Determine the [X, Y] coordinate at the center of the cell enclosing the given text.  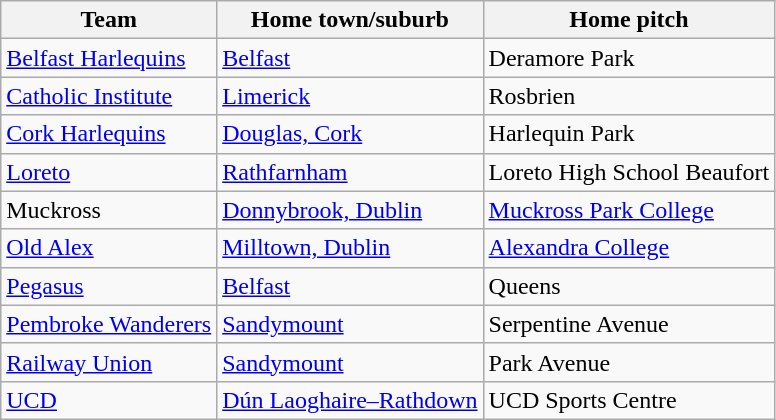
Loreto High School Beaufort [629, 172]
Pegasus [109, 286]
UCD Sports Centre [629, 400]
Home town/suburb [350, 20]
Park Avenue [629, 362]
Old Alex [109, 248]
Douglas, Cork [350, 134]
Milltown, Dublin [350, 248]
Railway Union [109, 362]
Queens [629, 286]
Limerick [350, 96]
Alexandra College [629, 248]
Muckross [109, 210]
Loreto [109, 172]
Donnybrook, Dublin [350, 210]
Rosbrien [629, 96]
Catholic Institute [109, 96]
Dún Laoghaire–Rathdown [350, 400]
Belfast Harlequins [109, 58]
Muckross Park College [629, 210]
Harlequin Park [629, 134]
Deramore Park [629, 58]
Team [109, 20]
Cork Harlequins [109, 134]
UCD [109, 400]
Rathfarnham [350, 172]
Pembroke Wanderers [109, 324]
Serpentine Avenue [629, 324]
Home pitch [629, 20]
